Return (x, y) of the center of cell containing provided text 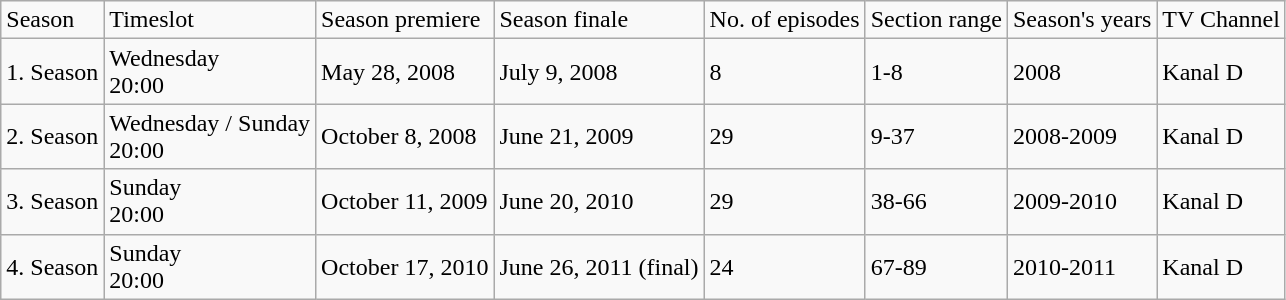
2010-2011 (1082, 266)
October 17, 2010 (405, 266)
38-66 (936, 202)
9-37 (936, 136)
October 11, 2009 (405, 202)
Season finale (599, 20)
1. Season (52, 72)
4. Season (52, 266)
June 20, 2010 (599, 202)
TV Channel (1222, 20)
No. of episodes (784, 20)
June 21, 2009 (599, 136)
2008-2009 (1082, 136)
1-8 (936, 72)
Timeslot (210, 20)
June 26, 2011 (final) (599, 266)
24 (784, 266)
Wednesday / Sunday20:00 (210, 136)
Season premiere (405, 20)
2. Season (52, 136)
July 9, 2008 (599, 72)
8 (784, 72)
3. Season (52, 202)
2009-2010 (1082, 202)
Section range (936, 20)
October 8, 2008 (405, 136)
Wednesday20:00 (210, 72)
May 28, 2008 (405, 72)
Season's years (1082, 20)
67-89 (936, 266)
2008 (1082, 72)
Season (52, 20)
